Search for the cell housing the specified text and yield its [x, y] center coordinate. 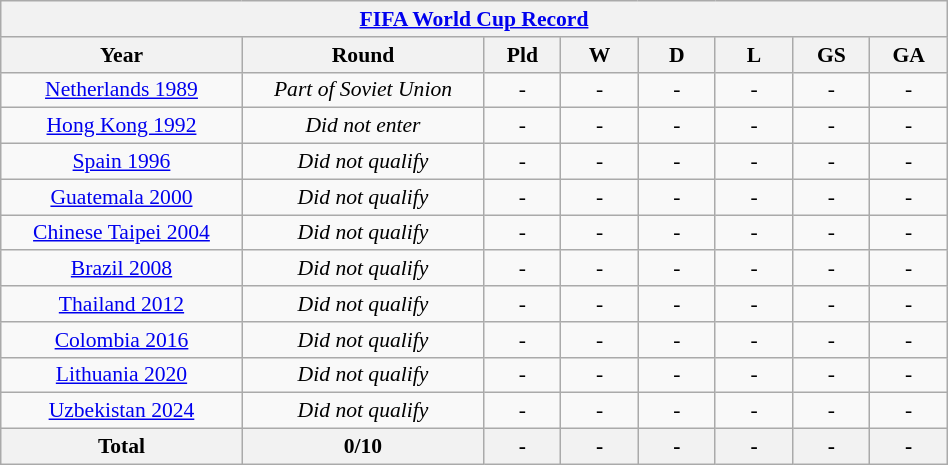
L [754, 55]
Round [362, 55]
Pld [522, 55]
W [600, 55]
GS [832, 55]
Netherlands 1989 [122, 90]
D [676, 55]
Did not enter [362, 126]
Guatemala 2000 [122, 197]
Lithuania 2020 [122, 375]
Hong Kong 1992 [122, 126]
Colombia 2016 [122, 340]
FIFA World Cup Record [474, 19]
0/10 [362, 447]
Year [122, 55]
Chinese Taipei 2004 [122, 233]
Thailand 2012 [122, 304]
Spain 1996 [122, 162]
GA [908, 55]
Uzbekistan 2024 [122, 411]
Total [122, 447]
Brazil 2008 [122, 269]
Part of Soviet Union [362, 90]
